Find where the given text appears and provide that cell's center as [X, Y] coordinate. 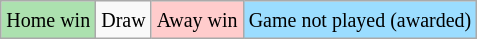
Game not played (awarded) [360, 20]
Home win [48, 20]
Draw [124, 20]
Away win [197, 20]
